Provide the (x, y) coordinate of the cell's center where the given text is located.  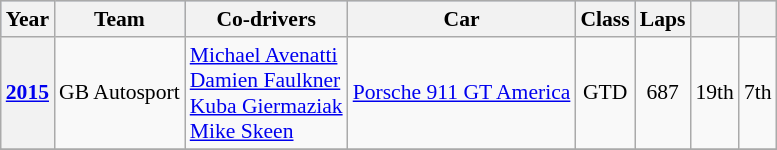
Team (120, 19)
GB Autosport (120, 93)
19th (714, 93)
Year (28, 19)
Porsche 911 GT America (462, 93)
Car (462, 19)
GTD (604, 93)
2015 (28, 93)
Michael Avenatti Damien Faulkner Kuba Giermaziak Mike Skeen (266, 93)
Co-drivers (266, 19)
7th (758, 93)
Laps (663, 19)
687 (663, 93)
Class (604, 19)
